From the cell containing the given text, extract its center point as [x, y] coordinate. 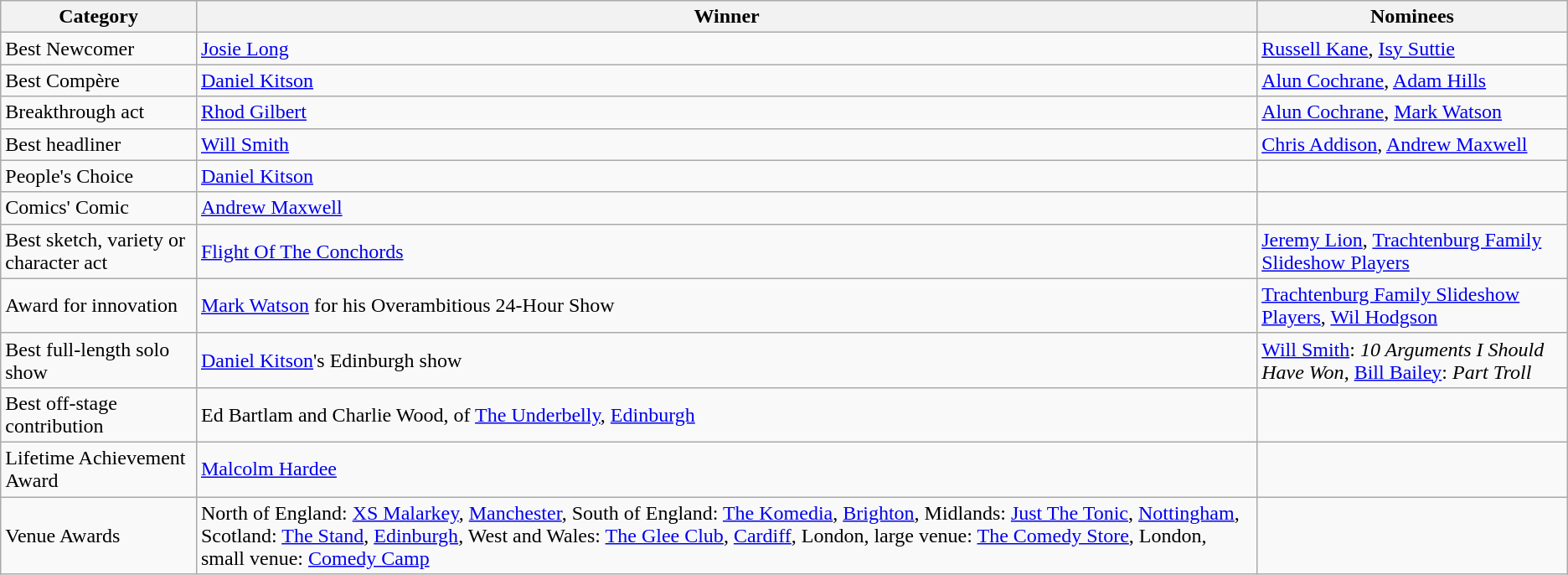
Lifetime Achievement Award [99, 469]
Chris Addison, Andrew Maxwell [1412, 144]
Andrew Maxwell [726, 208]
Josie Long [726, 49]
Jeremy Lion, Trachtenburg Family Slideshow Players [1412, 251]
Russell Kane, Isy Suttie [1412, 49]
People's Choice [99, 176]
Venue Awards [99, 535]
Best Newcomer [99, 49]
Will Smith [726, 144]
Nominees [1412, 17]
Trachtenburg Family Slideshow Players, Wil Hodgson [1412, 305]
Comics' Comic [99, 208]
Winner [726, 17]
Award for innovation [99, 305]
Best headliner [99, 144]
Best Compère [99, 80]
Rhod Gilbert [726, 112]
Ed Bartlam and Charlie Wood, of The Underbelly, Edinburgh [726, 414]
Best full-length solo show [99, 360]
Mark Watson for his Overambitious 24-Hour Show [726, 305]
Best sketch, variety or character act [99, 251]
Breakthrough act [99, 112]
Best off-stage contribution [99, 414]
Will Smith: 10 Arguments I Should Have Won, Bill Bailey: Part Troll [1412, 360]
Malcolm Hardee [726, 469]
Daniel Kitson's Edinburgh show [726, 360]
Alun Cochrane, Mark Watson [1412, 112]
Alun Cochrane, Adam Hills [1412, 80]
Flight Of The Conchords [726, 251]
Category [99, 17]
